From the cell containing the given text, extract its center point as [X, Y] coordinate. 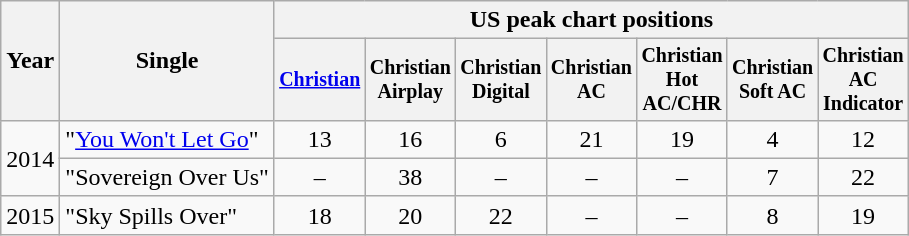
ChristianAC Indicator [864, 80]
ChristianSoft AC [772, 80]
Single [168, 61]
ChristianAC [592, 80]
ChristianAirplay [410, 80]
8 [772, 215]
"You Won't Let Go" [168, 139]
US peak chart positions [591, 20]
18 [320, 215]
Year [30, 61]
Christian [320, 80]
2015 [30, 215]
21 [592, 139]
ChristianDigital [502, 80]
12 [864, 139]
ChristianHot AC/CHR [682, 80]
16 [410, 139]
20 [410, 215]
38 [410, 177]
"Sky Spills Over" [168, 215]
4 [772, 139]
2014 [30, 158]
6 [502, 139]
"Sovereign Over Us" [168, 177]
13 [320, 139]
7 [772, 177]
